Return (x, y) of the center of cell containing provided text 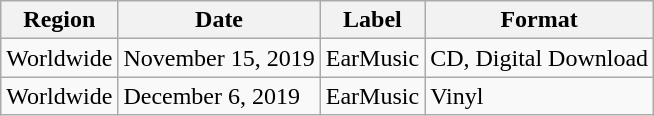
Region (60, 20)
CD, Digital Download (540, 58)
Format (540, 20)
December 6, 2019 (219, 96)
Label (372, 20)
November 15, 2019 (219, 58)
Vinyl (540, 96)
Date (219, 20)
